Capture the cell that displays the provided text and extract its (X, Y) central coordinate. 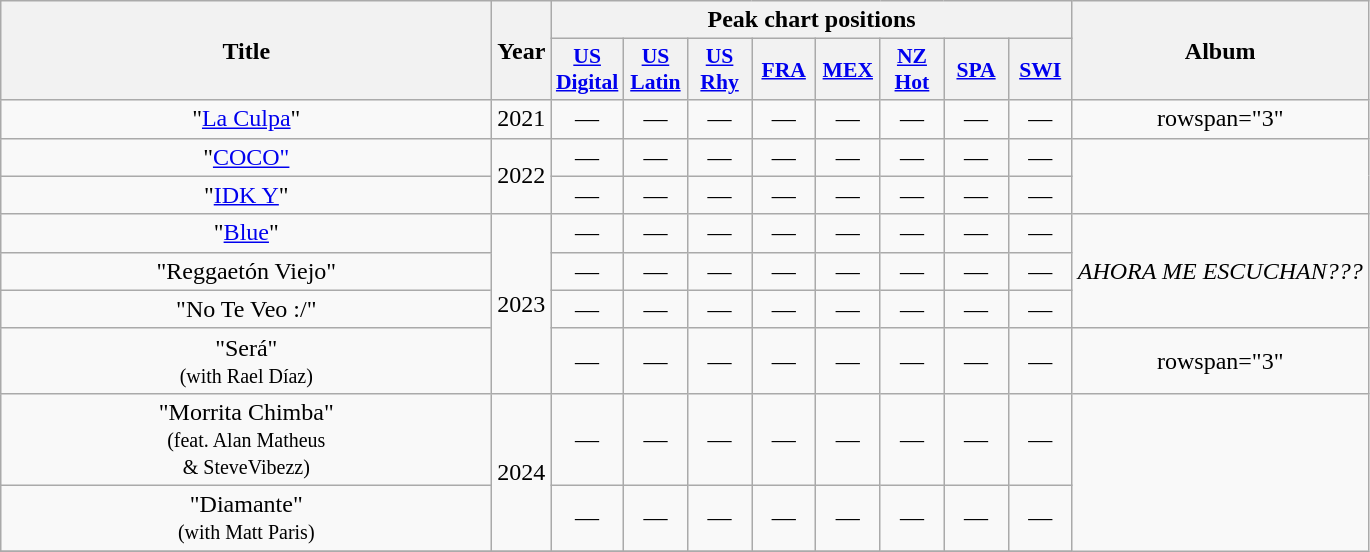
"IDK Y" (246, 195)
SPA (976, 70)
USDigital (587, 70)
Title (246, 50)
"Reggaetón Viejo" (246, 271)
USRhy (719, 70)
SWI (1040, 70)
AHORA ME ESCUCHAN??? (1220, 271)
"Diamante"(with Matt Paris) (246, 518)
"No Te Veo :/" (246, 309)
"Blue" (246, 233)
NZHot (912, 70)
2021 (522, 119)
MEX (848, 70)
USLatin (655, 70)
"Será"(with Rael Díaz) (246, 360)
"COCO" (246, 157)
2024 (522, 472)
2023 (522, 304)
2022 (522, 176)
FRA (784, 70)
"La Culpa" (246, 119)
Year (522, 50)
Album (1220, 50)
Peak chart positions (812, 20)
"Morrita Chimba"(feat. Alan Matheus& SteveVibezz) (246, 439)
